Extract the (x, y) coordinate from the center of the cell holding the provided text.  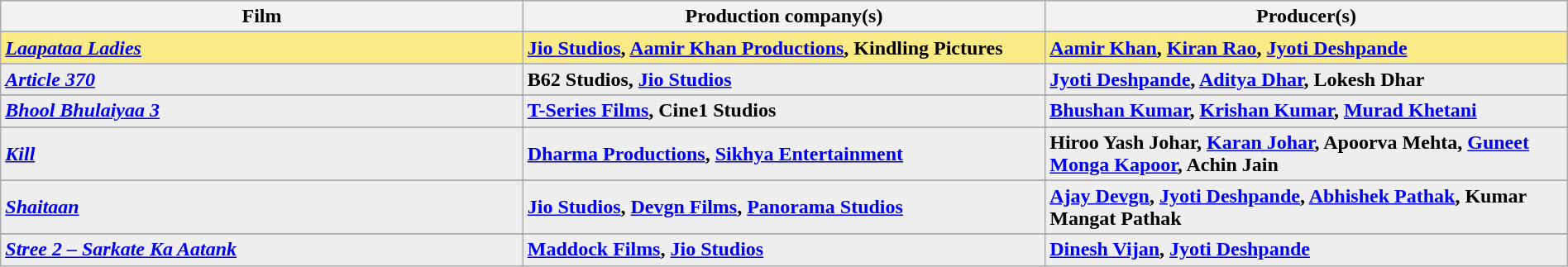
Shaitaan (262, 207)
Ajay Devgn, Jyoti Deshpande, Abhishek Pathak, Kumar Mangat Pathak (1307, 207)
Laapataa Ladies (262, 48)
Stree 2 – Sarkate Ka Aatank (262, 250)
Article 370 (262, 79)
Dinesh Vijan, Jyoti Deshpande (1307, 250)
Aamir Khan, Kiran Rao, Jyoti Deshpande (1307, 48)
Bhool Bhulaiyaa 3 (262, 111)
T-Series Films, Cine1 Studios (784, 111)
Film (262, 17)
Bhushan Kumar, Krishan Kumar, Murad Khetani (1307, 111)
Production company(s) (784, 17)
Jio Studios, Aamir Khan Productions, Kindling Pictures (784, 48)
B62 Studios, Jio Studios (784, 79)
Producer(s) (1307, 17)
Jio Studios, Devgn Films, Panorama Studios (784, 207)
Hiroo Yash Johar, Karan Johar, Apoorva Mehta, Guneet Monga Kapoor, Achin Jain (1307, 154)
Dharma Productions, Sikhya Entertainment (784, 154)
Maddock Films, Jio Studios (784, 250)
Kill (262, 154)
Jyoti Deshpande, Aditya Dhar, Lokesh Dhar (1307, 79)
